Search for the cell housing the specified text and yield its [X, Y] center coordinate. 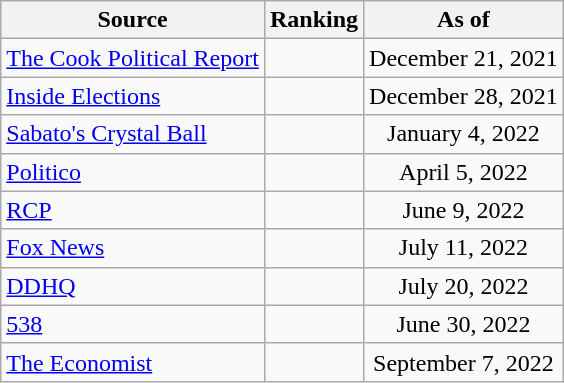
April 5, 2022 [464, 172]
The Economist [133, 362]
Fox News [133, 248]
As of [464, 20]
July 20, 2022 [464, 286]
January 4, 2022 [464, 134]
December 21, 2021 [464, 58]
Source [133, 20]
Ranking [314, 20]
September 7, 2022 [464, 362]
June 30, 2022 [464, 324]
The Cook Political Report [133, 58]
538 [133, 324]
Inside Elections [133, 96]
December 28, 2021 [464, 96]
Politico [133, 172]
July 11, 2022 [464, 248]
RCP [133, 210]
Sabato's Crystal Ball [133, 134]
June 9, 2022 [464, 210]
DDHQ [133, 286]
